Scan for the cell matching the given text and deliver its [X, Y] coordinate at center. 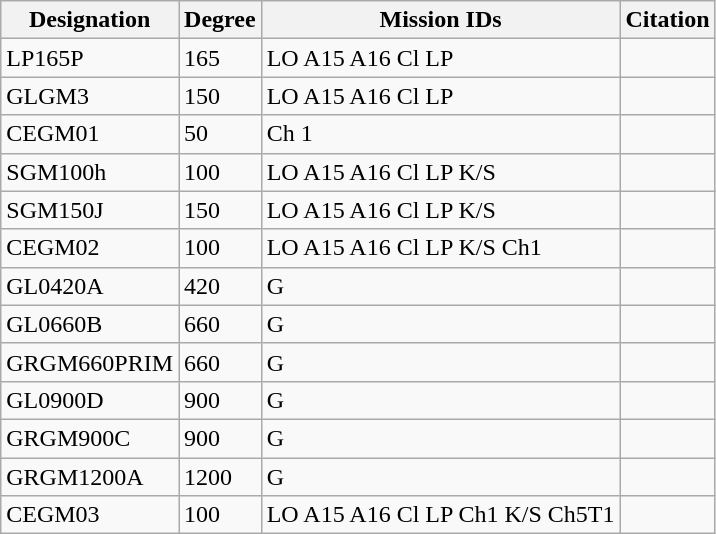
GRGM900C [90, 438]
CEGM03 [90, 515]
Degree [220, 20]
GRGM1200A [90, 477]
GL0900D [90, 400]
Mission IDs [440, 20]
SGM150J [90, 210]
LO A15 A16 Cl LP Ch1 K/S Ch5T1 [440, 515]
165 [220, 58]
Citation [668, 20]
Ch 1 [440, 134]
GL0420A [90, 286]
SGM100h [90, 172]
Designation [90, 20]
420 [220, 286]
50 [220, 134]
LP165P [90, 58]
GLGM3 [90, 96]
CEGM02 [90, 248]
LO A15 A16 Cl LP K/S Ch1 [440, 248]
GRGM660PRIM [90, 362]
GL0660B [90, 324]
1200 [220, 477]
CEGM01 [90, 134]
